Identify which cell holds the provided text, then report its (X, Y) central coordinate. 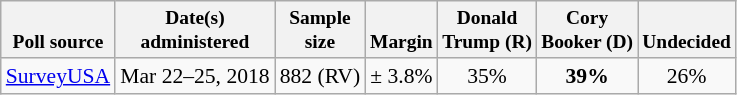
Samplesize (320, 30)
Poll source (58, 30)
± 3.8% (401, 76)
35% (488, 76)
882 (RV) (320, 76)
Margin (401, 30)
SurveyUSA (58, 76)
Mar 22–25, 2018 (194, 76)
DonaldTrump (R) (488, 30)
Date(s)administered (194, 30)
Undecided (687, 30)
CoryBooker (D) (588, 30)
26% (687, 76)
39% (588, 76)
